Detect which cell encompasses the target text, then output its (X, Y) center coordinate. 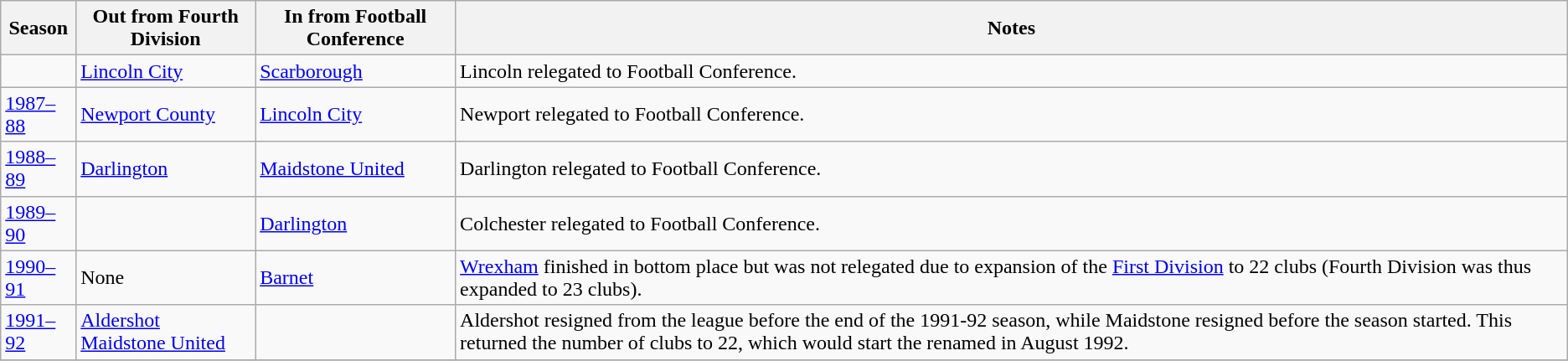
Scarborough (355, 71)
Lincoln relegated to Football Conference. (1012, 71)
1987–88 (39, 114)
Out from Fourth Division (166, 28)
1990–91 (39, 278)
In from Football Conference (355, 28)
AldershotMaidstone United (166, 332)
Newport County (166, 114)
Darlington relegated to Football Conference. (1012, 169)
Barnet (355, 278)
Maidstone United (355, 169)
Notes (1012, 28)
Newport relegated to Football Conference. (1012, 114)
Season (39, 28)
Colchester relegated to Football Conference. (1012, 223)
1991–92 (39, 332)
None (166, 278)
1989–90 (39, 223)
1988–89 (39, 169)
